From the cell containing the given text, extract its center point as [x, y] coordinate. 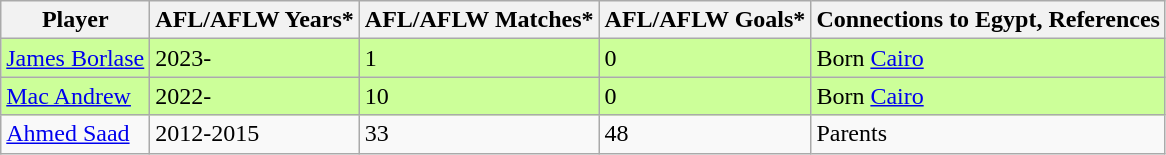
33 [479, 134]
Player [76, 20]
1 [479, 58]
Mac Andrew [76, 96]
James Borlase [76, 58]
48 [705, 134]
2012-2015 [255, 134]
10 [479, 96]
Ahmed Saad [76, 134]
AFL/AFLW Goals* [705, 20]
Connections to Egypt, References [988, 20]
2023- [255, 58]
AFL/AFLW Years* [255, 20]
AFL/AFLW Matches* [479, 20]
Parents [988, 134]
2022- [255, 96]
